Return [X, Y] of the center of cell containing provided text 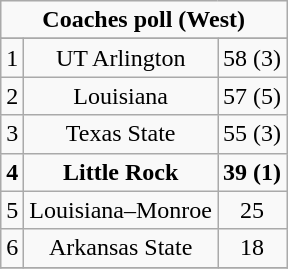
57 (5) [252, 96]
Texas State [121, 134]
58 (3) [252, 58]
39 (1) [252, 172]
4 [12, 172]
1 [12, 58]
Coaches poll (West) [144, 20]
18 [252, 248]
3 [12, 134]
2 [12, 96]
Arkansas State [121, 248]
Louisiana [121, 96]
5 [12, 210]
6 [12, 248]
25 [252, 210]
55 (3) [252, 134]
Little Rock [121, 172]
Louisiana–Monroe [121, 210]
UT Arlington [121, 58]
